Output the (X, Y) coordinate of the center of the cell containing the given text.  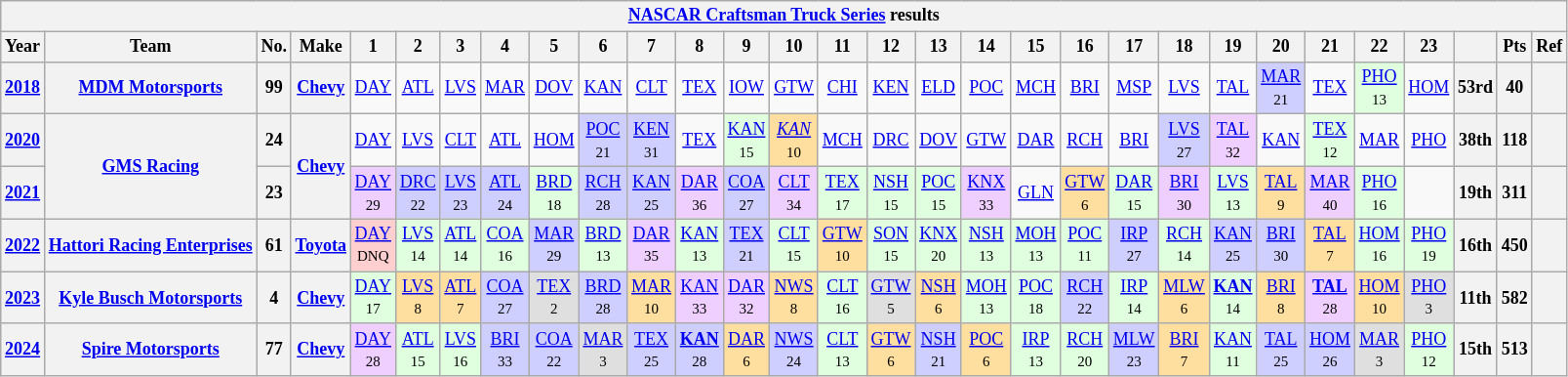
118 (1514, 141)
ATL24 (505, 192)
DRC (891, 141)
IRP27 (1134, 245)
POC6 (985, 350)
Team (150, 47)
NWS8 (794, 298)
PHO3 (1428, 298)
DAR35 (652, 245)
24 (273, 141)
Hattori Racing Enterprises (150, 245)
PHO (1428, 141)
2022 (23, 245)
LVS13 (1233, 192)
77 (273, 350)
CLT15 (794, 245)
COA22 (554, 350)
MAR29 (554, 245)
MAR10 (652, 298)
Kyle Busch Motorsports (150, 298)
7 (652, 47)
TEX25 (652, 350)
Pts (1514, 47)
450 (1514, 245)
KNX20 (939, 245)
2024 (23, 350)
IRP14 (1134, 298)
3 (461, 47)
Ref (1549, 47)
TEX17 (842, 192)
MSP (1134, 88)
KAN33 (699, 298)
SON15 (891, 245)
BRD18 (554, 192)
18 (1185, 47)
NWS24 (794, 350)
NSH15 (891, 192)
KAN28 (699, 350)
RCH28 (603, 192)
2018 (23, 88)
LVS14 (418, 245)
POC21 (603, 141)
MAR21 (1281, 88)
MDM Motorsports (150, 88)
DRC22 (418, 192)
POC18 (1036, 298)
IRP13 (1036, 350)
HOM10 (1380, 298)
99 (273, 88)
38th (1475, 141)
13 (939, 47)
ATL7 (461, 298)
KAN10 (794, 141)
PHO19 (1428, 245)
15th (1475, 350)
14 (985, 47)
BRD13 (603, 245)
5 (554, 47)
POC15 (939, 192)
PHO12 (1428, 350)
POC (985, 88)
HOM16 (1380, 245)
11 (842, 47)
22 (1380, 47)
LVS23 (461, 192)
DAR36 (699, 192)
DAR32 (746, 298)
ELD (939, 88)
NASCAR Craftsman Truck Series results (784, 16)
DAY17 (373, 298)
KAN14 (1233, 298)
KNX33 (985, 192)
TAL25 (1281, 350)
6 (603, 47)
15 (1036, 47)
MAR40 (1331, 192)
21 (1331, 47)
TAL28 (1331, 298)
LVS8 (418, 298)
LVS16 (461, 350)
DAY29 (373, 192)
DAR15 (1134, 192)
MLW6 (1185, 298)
GLN (1036, 192)
PHO16 (1380, 192)
LVS27 (1185, 141)
GTW5 (891, 298)
Make (320, 47)
KEN (891, 88)
KAN15 (746, 141)
GMS Racing (150, 166)
NSH6 (939, 298)
17 (1134, 47)
TAL7 (1331, 245)
No. (273, 47)
BRI7 (1185, 350)
2020 (23, 141)
KAN11 (1233, 350)
KEN31 (652, 141)
582 (1514, 298)
16 (1085, 47)
1 (373, 47)
ATL14 (461, 245)
513 (1514, 350)
CLT13 (842, 350)
RCH (1085, 141)
61 (273, 245)
Spire Motorsports (150, 350)
NSH13 (985, 245)
NSH21 (939, 350)
TEX21 (746, 245)
CLT34 (794, 192)
TAL (1233, 88)
11th (1475, 298)
RCH14 (1185, 245)
40 (1514, 88)
DAR (1036, 141)
RCH20 (1085, 350)
BRD28 (603, 298)
BRI8 (1281, 298)
TAL32 (1233, 141)
BRI33 (505, 350)
20 (1281, 47)
HOM26 (1331, 350)
2 (418, 47)
COA16 (505, 245)
RCH22 (1085, 298)
10 (794, 47)
311 (1514, 192)
Year (23, 47)
MLW23 (1134, 350)
53rd (1475, 88)
IOW (746, 88)
ATL15 (418, 350)
KAN13 (699, 245)
CHI (842, 88)
Toyota (320, 245)
POC11 (1085, 245)
CLT16 (842, 298)
PHO13 (1380, 88)
9 (746, 47)
19th (1475, 192)
TEX12 (1331, 141)
DAYDNQ (373, 245)
2021 (23, 192)
TEX2 (554, 298)
2023 (23, 298)
16th (1475, 245)
19 (1233, 47)
TAL9 (1281, 192)
8 (699, 47)
GTW10 (842, 245)
DAR6 (746, 350)
DAY28 (373, 350)
12 (891, 47)
